From the cell containing the given text, extract its center point as (x, y) coordinate. 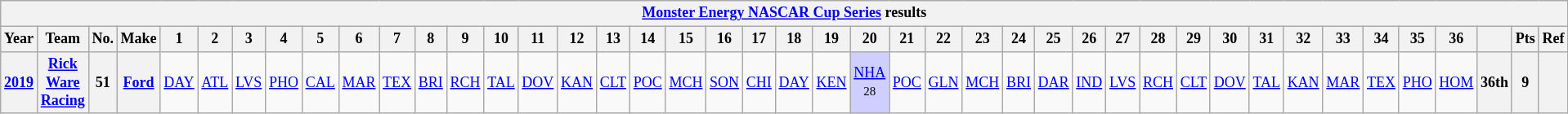
No. (103, 39)
13 (613, 39)
33 (1343, 39)
27 (1123, 39)
17 (759, 39)
22 (943, 39)
GLN (943, 82)
35 (1418, 39)
IND (1089, 82)
3 (249, 39)
Rick Ware Racing (62, 82)
20 (870, 39)
30 (1230, 39)
DAR (1053, 82)
NHA28 (870, 82)
51 (103, 82)
11 (538, 39)
29 (1194, 39)
2 (215, 39)
31 (1266, 39)
HOM (1457, 82)
Team (62, 39)
15 (686, 39)
CAL (320, 82)
26 (1089, 39)
Monster Energy NASCAR Cup Series results (785, 13)
12 (577, 39)
34 (1382, 39)
Year (20, 39)
24 (1019, 39)
CHI (759, 82)
Ref (1553, 39)
32 (1303, 39)
28 (1158, 39)
14 (647, 39)
Pts (1525, 39)
Ford (139, 82)
23 (983, 39)
8 (430, 39)
2019 (20, 82)
ATL (215, 82)
10 (501, 39)
6 (359, 39)
36 (1457, 39)
18 (794, 39)
7 (397, 39)
21 (907, 39)
KEN (831, 82)
1 (179, 39)
4 (284, 39)
Make (139, 39)
16 (724, 39)
5 (320, 39)
SON (724, 82)
36th (1494, 82)
25 (1053, 39)
19 (831, 39)
